Determine the [x, y] coordinate at the center of the cell enclosing the given text.  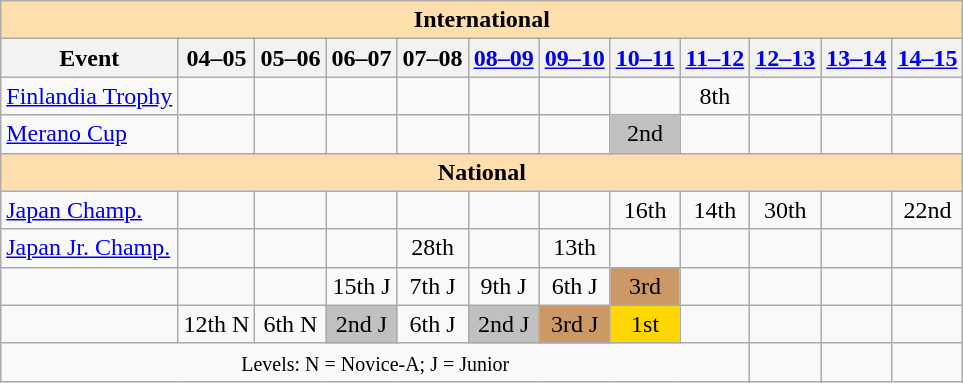
12–13 [786, 58]
09–10 [574, 58]
10–11 [645, 58]
22nd [928, 210]
13–14 [856, 58]
14th [715, 210]
06–07 [362, 58]
13th [574, 248]
National [482, 172]
Event [90, 58]
14–15 [928, 58]
6th N [290, 324]
Finlandia Trophy [90, 96]
2nd [645, 134]
16th [645, 210]
08–09 [504, 58]
Merano Cup [90, 134]
04–05 [216, 58]
3rd [645, 286]
3rd J [574, 324]
30th [786, 210]
07–08 [432, 58]
15th J [362, 286]
28th [432, 248]
12th N [216, 324]
Japan Champ. [90, 210]
05–06 [290, 58]
9th J [504, 286]
International [482, 20]
Japan Jr. Champ. [90, 248]
Levels: N = Novice-A; J = Junior [376, 362]
8th [715, 96]
1st [645, 324]
7th J [432, 286]
11–12 [715, 58]
